Provide the (X, Y) coordinate of the cell's center where the given text is located.  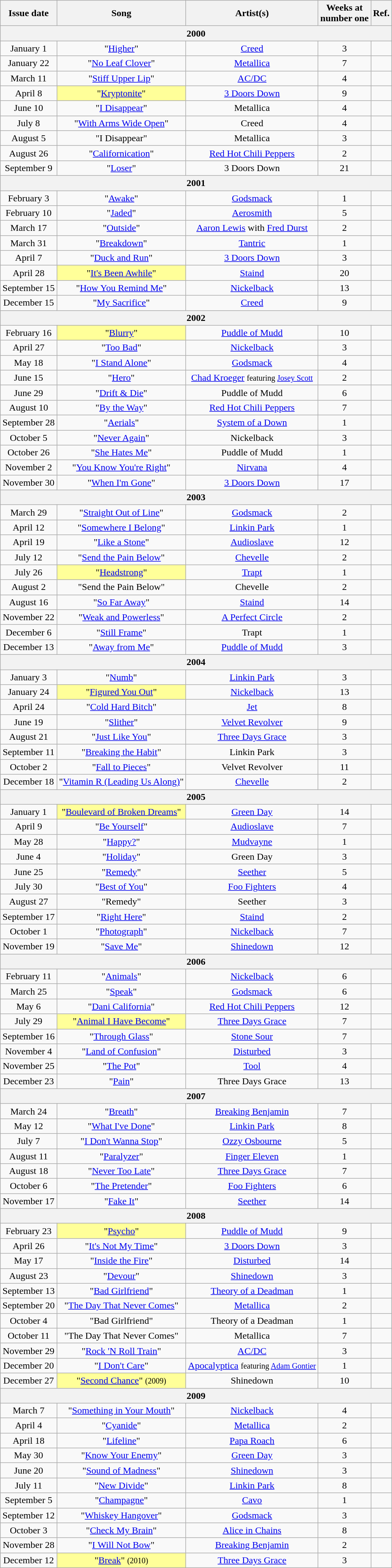
June 15 (29, 378)
Issue date (29, 13)
December 23 (29, 1081)
October 6 (29, 1186)
December 12 (29, 1560)
"Inside the Fire" (121, 1261)
"Rock 'N Roll Train" (121, 1351)
December 18 (29, 782)
September 20 (29, 1306)
November 28 (29, 1545)
June 19 (29, 722)
"Drift & Die" (121, 392)
July 8 (29, 123)
April 28 (29, 273)
"Check My Brain" (121, 1530)
July 29 (29, 1021)
"Cyanide" (121, 1426)
2000 (196, 33)
"Champagne" (121, 1500)
"Awake" (121, 198)
February 10 (29, 213)
"Never Too Late" (121, 1171)
June 29 (29, 392)
Chad Kroeger featuring Josey Scott (252, 378)
2002 (196, 318)
April 9 (29, 827)
"Like a Stone" (121, 542)
"Just Like You" (121, 737)
"Vitamin R (Leading Us Along)" (121, 782)
20 (344, 273)
September 9 (29, 168)
"Save Me" (121, 947)
August 11 (29, 1156)
"The Pot" (121, 1066)
"Fall to Pieces" (121, 767)
March 24 (29, 1111)
"Numb" (121, 677)
"Stiff Upper Lip" (121, 78)
"Happy?" (121, 842)
February 11 (29, 977)
17 (344, 483)
"Aerials" (121, 422)
Stone Sour (252, 1036)
"I Don't Wanna Stop" (121, 1141)
"Photograph" (121, 932)
October 11 (29, 1336)
May 12 (29, 1126)
"Something in Your Mouth" (121, 1411)
September 5 (29, 1500)
"My Sacrifice" (121, 303)
September 13 (29, 1291)
2009 (196, 1396)
May 30 (29, 1456)
Artist(s) (252, 13)
"Jaded" (121, 213)
"The Pretender" (121, 1186)
2003 (196, 497)
"Know Your Enemy" (121, 1456)
June 25 (29, 872)
Aaron Lewis with Fred Durst (252, 228)
"It's Not My Time" (121, 1246)
Song (121, 13)
"Still Frame" (121, 632)
Alice in Chains (252, 1530)
"Devour" (121, 1276)
Nirvana (252, 468)
"Second Chance" (2009) (121, 1380)
"Speak" (121, 991)
"With Arms Wide Open" (121, 123)
"What I've Done" (121, 1126)
"Away from Me" (121, 647)
August 16 (29, 602)
December 20 (29, 1365)
"Figured You Out" (121, 692)
April 12 (29, 527)
Finger Eleven (252, 1156)
2005 (196, 797)
Aerosmith (252, 213)
"New Divide" (121, 1485)
"Animal I Have Become" (121, 1021)
2001 (196, 183)
April 27 (29, 348)
March 31 (29, 243)
Ref. (381, 13)
March 7 (29, 1411)
August 5 (29, 138)
May 28 (29, 842)
"Land of Confusion" (121, 1051)
Mudvayne (252, 842)
"By the Way" (121, 407)
June 4 (29, 857)
"Cold Hard Bitch" (121, 707)
Tool (252, 1066)
July 7 (29, 1141)
"Right Here" (121, 917)
"Pain" (121, 1081)
January 22 (29, 63)
November 17 (29, 1201)
"Breakdown" (121, 243)
"Breath" (121, 1111)
April 4 (29, 1426)
"Headstrong" (121, 572)
2007 (196, 1096)
April 26 (29, 1246)
June 10 (29, 108)
February 3 (29, 198)
April 8 (29, 93)
April 7 (29, 258)
"Higher" (121, 48)
Apocalyptica featuring Adam Gontier (252, 1365)
2004 (196, 662)
"Holiday" (121, 857)
November 30 (29, 483)
"Slither" (121, 722)
21 (344, 168)
September 12 (29, 1515)
"Paralyzer" (121, 1156)
July 11 (29, 1485)
Ozzy Osbourne (252, 1141)
"Break" (2010) (121, 1560)
October 4 (29, 1321)
August 23 (29, 1276)
March 25 (29, 991)
August 2 (29, 587)
"Blurry" (121, 333)
System of a Down (252, 422)
"Somewhere I Belong" (121, 527)
August 21 (29, 737)
"Boulevard of Broken Dreams" (121, 812)
November 2 (29, 468)
Weeks atnumber one (344, 13)
September 28 (29, 422)
"Through Glass" (121, 1036)
"Be Yourself" (121, 827)
"It's Been Awhile" (121, 273)
September 16 (29, 1036)
"How You Remind Me" (121, 288)
October 2 (29, 767)
October 3 (29, 1530)
"Best of You" (121, 886)
"Too Bad" (121, 348)
November 4 (29, 1051)
"You Know You're Right" (121, 468)
August 27 (29, 901)
2008 (196, 1216)
April 19 (29, 542)
"Dani California" (121, 1006)
"When I'm Gone" (121, 483)
"She Hates Me" (121, 453)
September 17 (29, 917)
"Straight Out of Line" (121, 512)
"Californication" (121, 153)
"Sound of Madness" (121, 1470)
"Weak and Powerless" (121, 617)
"So Far Away" (121, 602)
December 13 (29, 647)
August 18 (29, 1171)
March 11 (29, 78)
November 19 (29, 947)
Cavo (252, 1500)
May 6 (29, 1006)
"Outside" (121, 228)
"I Stand Alone" (121, 363)
"Psycho" (121, 1231)
Jet (252, 707)
November 29 (29, 1351)
March 29 (29, 512)
Tantric (252, 243)
February 16 (29, 333)
2006 (196, 962)
December 27 (29, 1380)
"Whiskey Hangover" (121, 1515)
October 5 (29, 438)
November 25 (29, 1066)
"Breaking the Habit" (121, 752)
May 17 (29, 1261)
"Duck and Run" (121, 258)
"No Leaf Clover" (121, 63)
Papa Roach (252, 1441)
"Lifeline" (121, 1441)
August 26 (29, 153)
A Perfect Circle (252, 617)
December 6 (29, 632)
"Hero" (121, 378)
January 3 (29, 677)
August 10 (29, 407)
October 26 (29, 453)
September 11 (29, 752)
"Animals" (121, 977)
"Never Again" (121, 438)
"Loser" (121, 168)
October 1 (29, 932)
February 23 (29, 1231)
September 15 (29, 288)
November 22 (29, 617)
April 24 (29, 707)
"Fake It" (121, 1201)
"I Will Not Bow" (121, 1545)
"I Don't Care" (121, 1365)
April 18 (29, 1441)
June 20 (29, 1470)
July 12 (29, 557)
July 26 (29, 572)
"Kryptonite" (121, 93)
January 24 (29, 692)
December 15 (29, 303)
11 (344, 767)
May 18 (29, 363)
July 30 (29, 886)
March 17 (29, 228)
